Extract the [x, y] coordinate from the center of the cell holding the provided text.  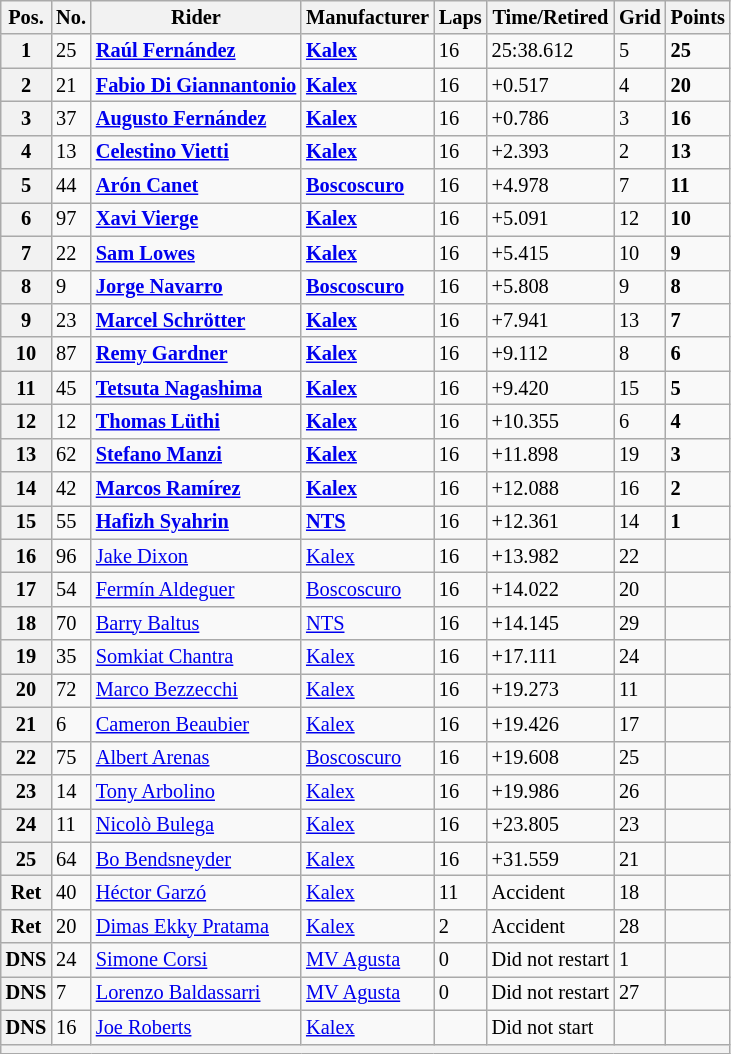
37 [71, 118]
+9.112 [550, 354]
64 [71, 859]
Tetsuta Nagashima [196, 388]
+7.941 [550, 320]
Bo Bendsneyder [196, 859]
Points [698, 17]
+19.426 [550, 724]
62 [71, 455]
+12.088 [550, 489]
Raúl Fernández [196, 51]
+19.273 [550, 690]
Hafizh Syahrin [196, 522]
44 [71, 186]
Marcos Ramírez [196, 489]
87 [71, 354]
+0.786 [550, 118]
Jake Dixon [196, 556]
No. [71, 17]
Laps [460, 17]
+12.361 [550, 522]
35 [71, 657]
40 [71, 892]
72 [71, 690]
+11.898 [550, 455]
Sam Lowes [196, 253]
Jorge Navarro [196, 287]
Simone Corsi [196, 960]
+23.805 [550, 825]
26 [640, 791]
+31.559 [550, 859]
+17.111 [550, 657]
+10.355 [550, 421]
Héctor Garzó [196, 892]
+19.608 [550, 758]
+13.982 [550, 556]
Somkiat Chantra [196, 657]
27 [640, 993]
Marco Bezzecchi [196, 690]
25:38.612 [550, 51]
Time/Retired [550, 17]
Nicolò Bulega [196, 825]
Albert Arenas [196, 758]
+4.978 [550, 186]
Joe Roberts [196, 1027]
+5.415 [550, 253]
70 [71, 623]
54 [71, 589]
Lorenzo Baldassarri [196, 993]
Xavi Vierge [196, 219]
+0.517 [550, 85]
Fabio Di Giannantonio [196, 85]
Barry Baltus [196, 623]
42 [71, 489]
Pos. [26, 17]
+9.420 [550, 388]
Rider [196, 17]
Tony Arbolino [196, 791]
Remy Gardner [196, 354]
Dimas Ekky Pratama [196, 926]
96 [71, 556]
+19.986 [550, 791]
Augusto Fernández [196, 118]
Fermín Aldeguer [196, 589]
Arón Canet [196, 186]
Thomas Lüthi [196, 421]
29 [640, 623]
Stefano Manzi [196, 455]
+5.091 [550, 219]
45 [71, 388]
28 [640, 926]
Manufacturer [368, 17]
Marcel Schrötter [196, 320]
Cameron Beaubier [196, 724]
55 [71, 522]
+2.393 [550, 152]
97 [71, 219]
Grid [640, 17]
75 [71, 758]
+5.808 [550, 287]
Did not start [550, 1027]
+14.145 [550, 623]
Celestino Vietti [196, 152]
+14.022 [550, 589]
